For the text-containing cell, return its midpoint in (x, y) coordinate format. 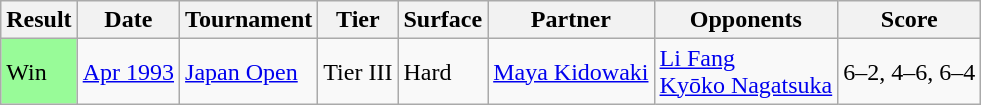
Maya Kidowaki (571, 72)
Win (39, 72)
Tier (358, 20)
Japan Open (249, 72)
Surface (443, 20)
Partner (571, 20)
Score (910, 20)
Date (128, 20)
Tier III (358, 72)
Tournament (249, 20)
6–2, 4–6, 6–4 (910, 72)
Apr 1993 (128, 72)
Result (39, 20)
Li Fang Kyōko Nagatsuka (746, 72)
Opponents (746, 20)
Hard (443, 72)
